Return the [X, Y] coordinate for the center point of the cell that contains the specified text.  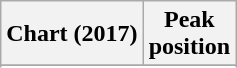
Chart (2017) [72, 34]
Peak position [189, 34]
